Find where the given text appears and provide that cell's center as [x, y] coordinate. 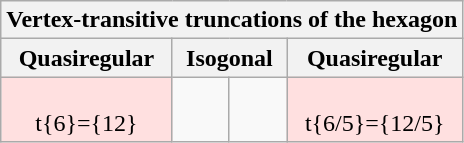
Isogonal [229, 58]
t{6/5}={12/5} [375, 110]
t{6}={12} [86, 110]
Vertex-transitive truncations of the hexagon [232, 20]
